Pinpoint the cell where the given text exists, returning its (x, y) midpoint coordinate. 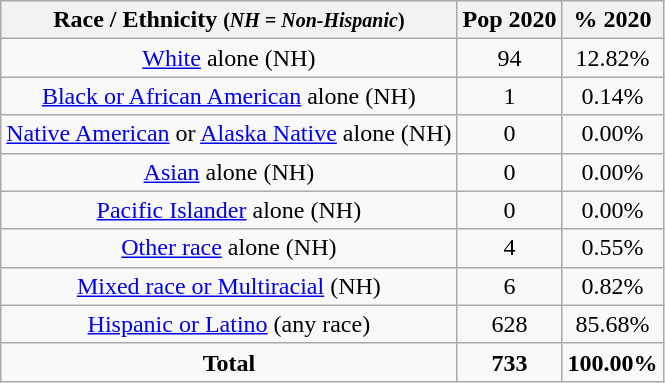
White alone (NH) (229, 58)
Pop 2020 (510, 20)
Total (229, 362)
94 (510, 58)
Pacific Islander alone (NH) (229, 210)
0.82% (612, 286)
Race / Ethnicity (NH = Non-Hispanic) (229, 20)
1 (510, 96)
100.00% (612, 362)
Black or African American alone (NH) (229, 96)
628 (510, 324)
Asian alone (NH) (229, 172)
0.14% (612, 96)
Hispanic or Latino (any race) (229, 324)
Native American or Alaska Native alone (NH) (229, 134)
Mixed race or Multiracial (NH) (229, 286)
85.68% (612, 324)
Other race alone (NH) (229, 248)
4 (510, 248)
12.82% (612, 58)
733 (510, 362)
% 2020 (612, 20)
0.55% (612, 248)
6 (510, 286)
